Return (X, Y) of the center of cell containing provided text 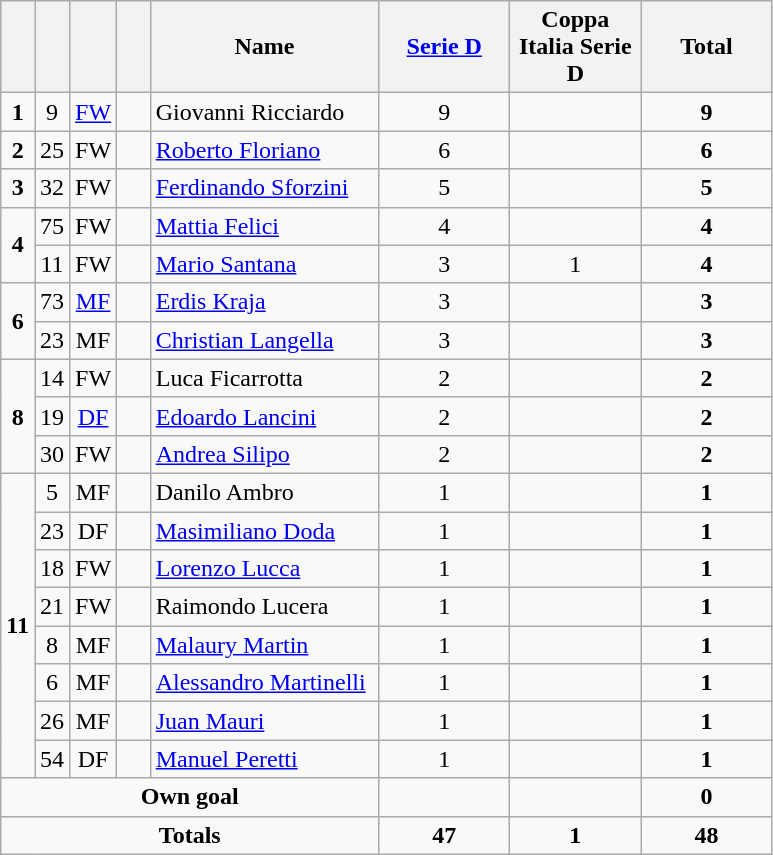
26 (52, 721)
54 (52, 759)
Mattia Felici (264, 226)
Coppa Italia Serie D (576, 47)
Raimondo Lucera (264, 607)
Own goal (190, 797)
Alessandro Martinelli (264, 683)
Manuel Peretti (264, 759)
30 (52, 454)
Total (706, 47)
Giovanni Ricciardo (264, 112)
Luca Ficarrotta (264, 378)
18 (52, 569)
Roberto Floriano (264, 150)
Christian Langella (264, 340)
32 (52, 188)
Andrea Silipo (264, 454)
Lorenzo Lucca (264, 569)
Erdis Kraja (264, 302)
Masimiliano Doda (264, 531)
Edoardo Lancini (264, 416)
Name (264, 47)
14 (52, 378)
0 (706, 797)
Juan Mauri (264, 721)
47 (444, 835)
75 (52, 226)
Totals (190, 835)
73 (52, 302)
Mario Santana (264, 264)
25 (52, 150)
48 (706, 835)
21 (52, 607)
Danilo Ambro (264, 492)
19 (52, 416)
Malaury Martin (264, 645)
Ferdinando Sforzini (264, 188)
Serie D (444, 47)
